Return (X, Y) of the center of cell containing provided text 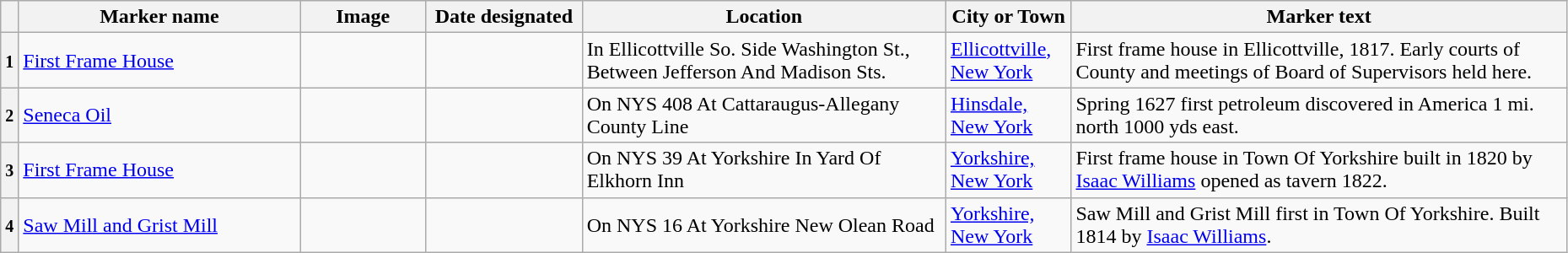
On NYS 39 At Yorkshire In Yard Of Elkhorn Inn (764, 170)
2 (10, 115)
Image (363, 17)
On NYS 408 At Cattaraugus-Allegany County Line (764, 115)
1 (10, 61)
Date designated (504, 17)
On NYS 16 At Yorkshire New Olean Road (764, 224)
3 (10, 170)
Marker text (1319, 17)
Marker name (159, 17)
4 (10, 224)
Saw Mill and Grist Mill first in Town Of Yorkshire. Built 1814 by Isaac Williams. (1319, 224)
Seneca Oil (159, 115)
Ellicottville, New York (1009, 61)
First frame house in Ellicottville, 1817. Early courts of County and meetings of Board of Supervisors held here. (1319, 61)
Saw Mill and Grist Mill (159, 224)
Hinsdale, New York (1009, 115)
In Ellicottville So. Side Washington St., Between Jefferson And Madison Sts. (764, 61)
City or Town (1009, 17)
Spring 1627 first petroleum discovered in America 1 mi. north 1000 yds east. (1319, 115)
Location (764, 17)
First frame house in Town Of Yorkshire built in 1820 by Isaac Williams opened as tavern 1822. (1319, 170)
